Provide the (X, Y) coordinate of the cell's center where the given text is located.  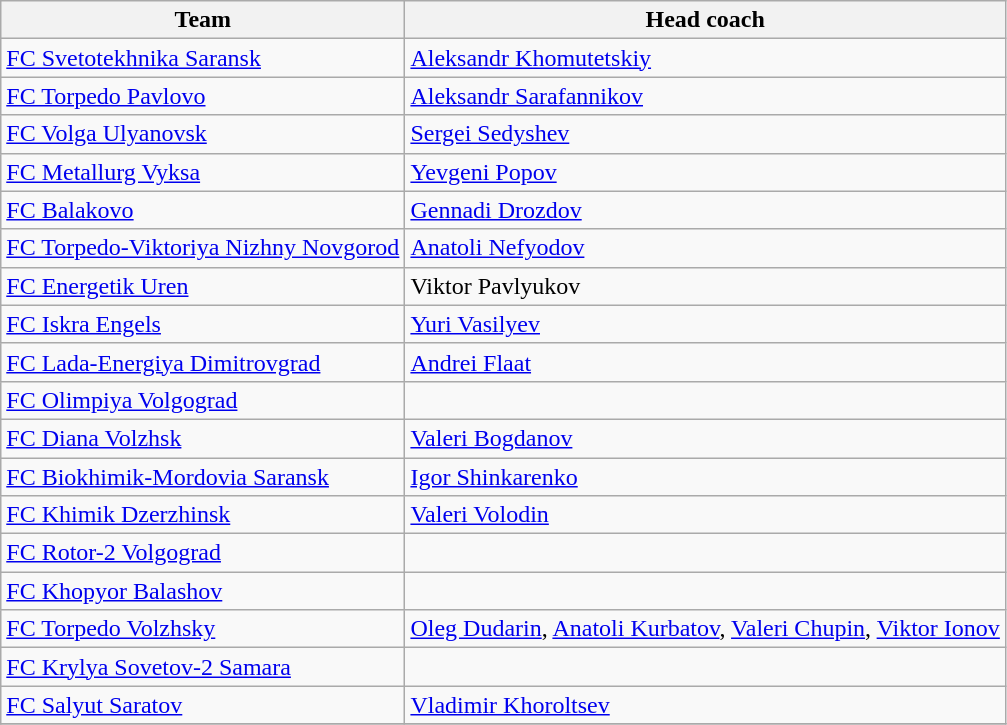
Valeri Bogdanov (705, 438)
FC Iskra Engels (203, 324)
FC Biokhimik-Mordovia Saransk (203, 477)
Anatoli Nefyodov (705, 248)
FC Khimik Dzerzhinsk (203, 515)
FC Diana Volzhsk (203, 438)
FC Krylya Sovetov-2 Samara (203, 667)
FC Torpedo Pavlovo (203, 96)
FC Torpedo-Viktoriya Nizhny Novgorod (203, 248)
Head coach (705, 20)
Gennadi Drozdov (705, 210)
FC Torpedo Volzhsky (203, 629)
FC Salyut Saratov (203, 705)
FC Lada-Energiya Dimitrovgrad (203, 362)
Yevgeni Popov (705, 172)
Vladimir Khoroltsev (705, 705)
Yuri Vasilyev (705, 324)
FC Olimpiya Volgograd (203, 400)
Aleksandr Khomutetskiy (705, 58)
Sergei Sedyshev (705, 134)
Aleksandr Sarafannikov (705, 96)
FC Rotor-2 Volgograd (203, 553)
FC Metallurg Vyksa (203, 172)
FC Khopyor Balashov (203, 591)
FC Energetik Uren (203, 286)
Valeri Volodin (705, 515)
Viktor Pavlyukov (705, 286)
Oleg Dudarin, Anatoli Kurbatov, Valeri Chupin, Viktor Ionov (705, 629)
FC Balakovo (203, 210)
FC Volga Ulyanovsk (203, 134)
Igor Shinkarenko (705, 477)
Andrei Flaat (705, 362)
FC Svetotekhnika Saransk (203, 58)
Team (203, 20)
